Return [X, Y] of the center of cell containing provided text 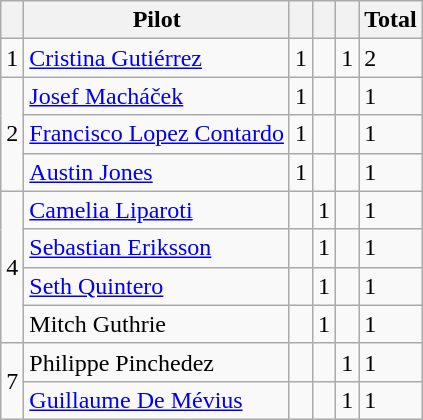
Francisco Lopez Contardo [157, 134]
Austin Jones [157, 172]
Sebastian Eriksson [157, 248]
Total [391, 20]
Camelia Liparoti [157, 210]
Philippe Pinchedez [157, 362]
Mitch Guthrie [157, 324]
7 [12, 381]
Seth Quintero [157, 286]
Pilot [157, 20]
Cristina Gutiérrez [157, 58]
4 [12, 267]
Josef Macháček [157, 96]
Guillaume De Mévius [157, 400]
